Return the (x, y) coordinate for the center point of the cell that contains the specified text.  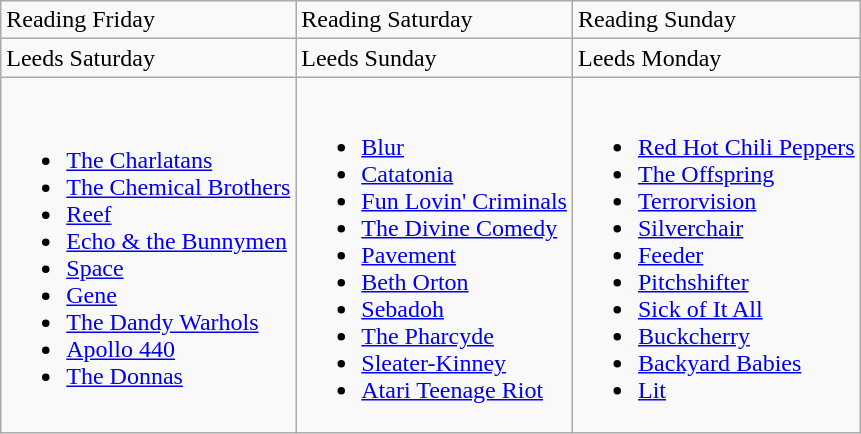
BlurCatatoniaFun Lovin' CriminalsThe Divine ComedyPavementBeth OrtonSebadohThe PharcydeSleater-KinneyAtari Teenage Riot (434, 255)
Leeds Monday (716, 58)
Red Hot Chili PeppersThe OffspringTerrorvisionSilverchairFeederPitchshifterSick of It AllBuckcherryBackyard BabiesLit (716, 255)
Reading Saturday (434, 20)
Leeds Sunday (434, 58)
Reading Sunday (716, 20)
The CharlatansThe Chemical BrothersReefEcho & the BunnymenSpaceGeneThe Dandy WarholsApollo 440The Donnas (148, 255)
Leeds Saturday (148, 58)
Reading Friday (148, 20)
